Scan for the cell matching the given text and deliver its [X, Y] coordinate at center. 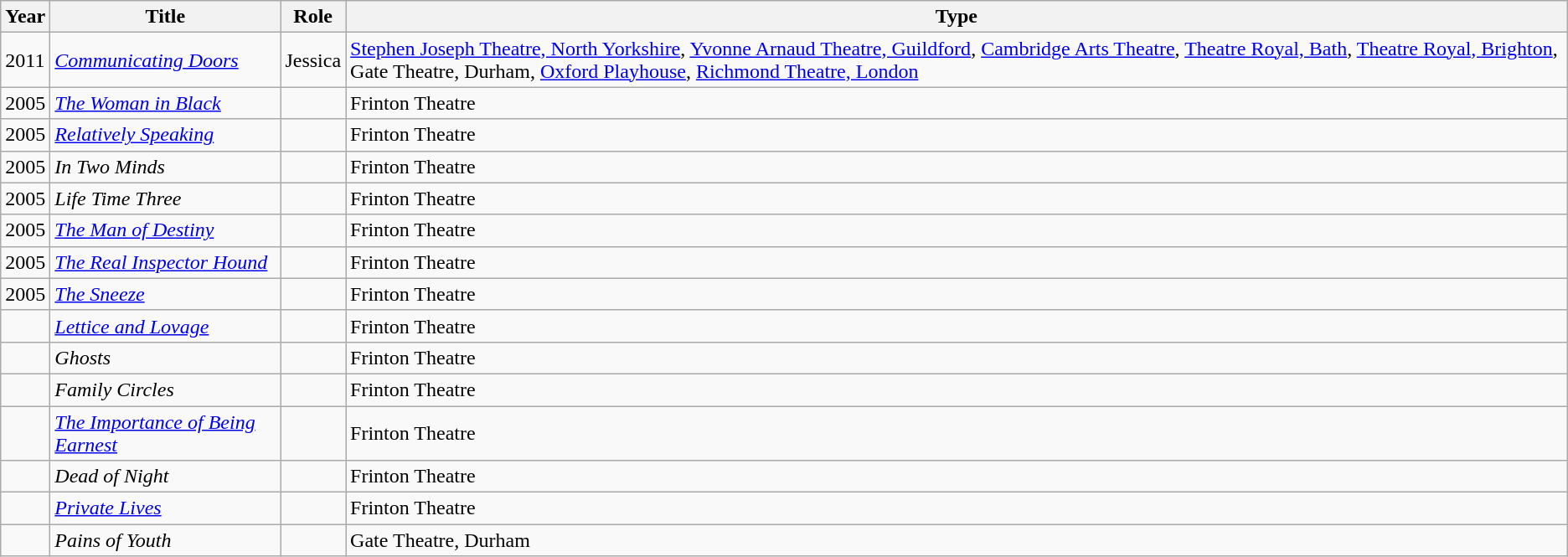
Year [25, 17]
Jessica [313, 60]
Type [957, 17]
The Real Inspector Hound [166, 262]
Lettice and Lovage [166, 326]
Title [166, 17]
Communicating Doors [166, 60]
The Importance of Being Earnest [166, 432]
Role [313, 17]
Private Lives [166, 508]
The Man of Destiny [166, 230]
Pains of Youth [166, 540]
Relatively Speaking [166, 135]
Life Time Three [166, 199]
2011 [25, 60]
Gate Theatre, Durham [957, 540]
Family Circles [166, 389]
The Sneeze [166, 294]
Ghosts [166, 358]
The Woman in Black [166, 103]
In Two Minds [166, 167]
Dead of Night [166, 477]
